Return the [X, Y] coordinate for the center point of the cell that contains the specified text.  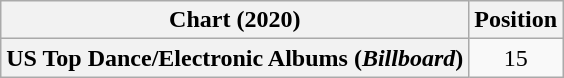
Position [516, 20]
US Top Dance/Electronic Albums (Billboard) [235, 58]
Chart (2020) [235, 20]
15 [516, 58]
